Search for the cell housing the specified text and yield its [X, Y] center coordinate. 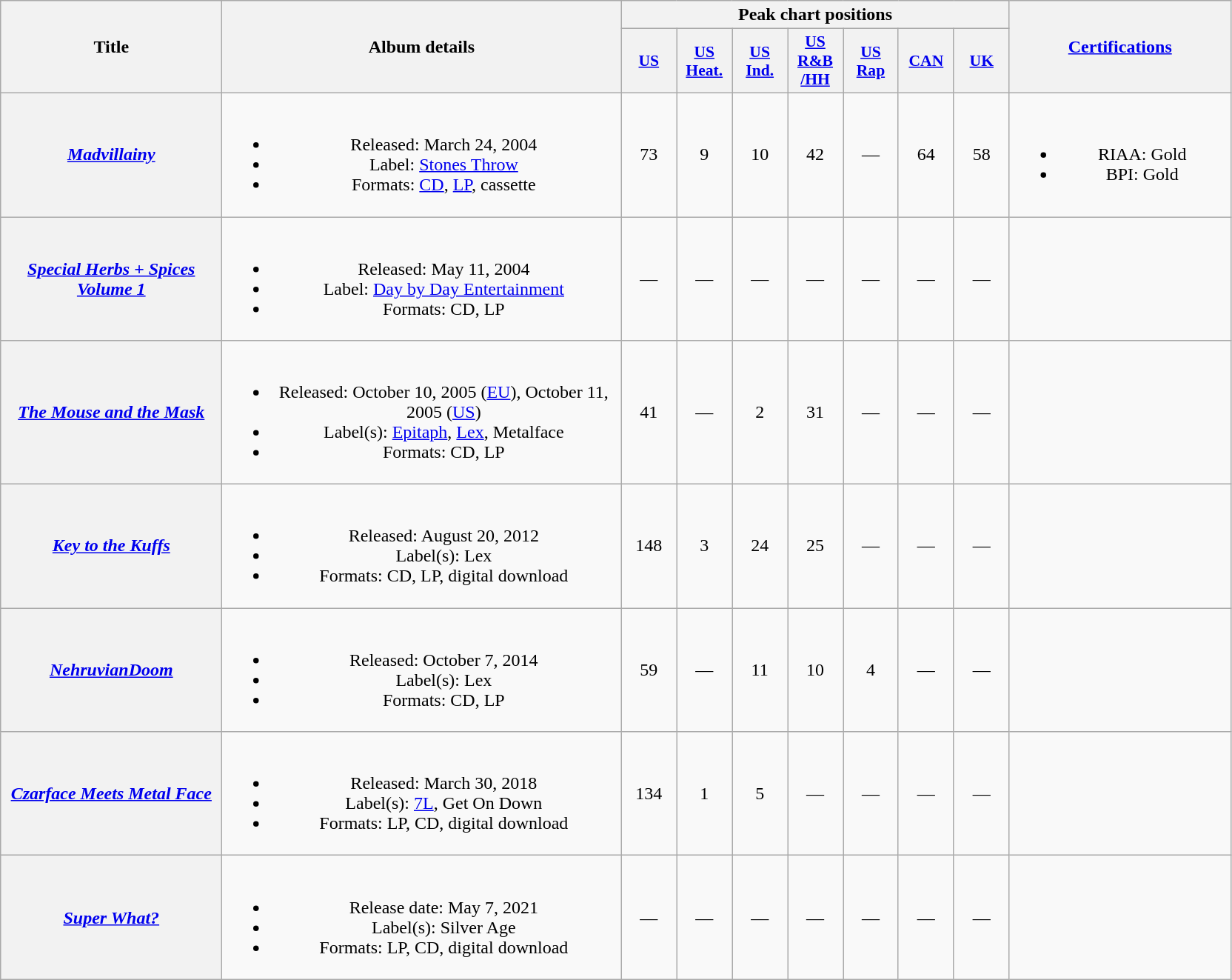
41 [649, 413]
USR&B/HH [816, 61]
CAN [925, 61]
RIAA: GoldBPI: Gold [1119, 154]
US [649, 61]
2 [760, 413]
USInd. [760, 61]
11 [760, 670]
UK [982, 61]
25 [816, 547]
Album details [422, 47]
134 [649, 794]
148 [649, 547]
Released: October 10, 2005 (EU), October 11, 2005 (US)Label(s): Epitaph, Lex, MetalfaceFormats: CD, LP [422, 413]
42 [816, 154]
Czarface Meets Metal Face [111, 794]
Super What? [111, 917]
The Mouse and the Mask [111, 413]
24 [760, 547]
31 [816, 413]
9 [705, 154]
USRap [871, 61]
Released: March 24, 2004Label: Stones ThrowFormats: CD, LP, cassette [422, 154]
Peak chart positions [815, 15]
Release date: May 7, 2021Label(s): Silver AgeFormats: LP, CD, digital download [422, 917]
Key to the Kuffs [111, 547]
USHeat. [705, 61]
Title [111, 47]
1 [705, 794]
3 [705, 547]
64 [925, 154]
73 [649, 154]
59 [649, 670]
Certifications [1119, 47]
Released: May 11, 2004Label: Day by Day EntertainmentFormats: CD, LP [422, 279]
Released: August 20, 2012Label(s): LexFormats: CD, LP, digital download [422, 547]
Released: October 7, 2014Label(s): LexFormats: CD, LP [422, 670]
58 [982, 154]
4 [871, 670]
NehruvianDoom [111, 670]
Madvillainy [111, 154]
5 [760, 794]
Released: March 30, 2018Label(s): 7L, Get On DownFormats: LP, CD, digital download [422, 794]
Special Herbs + Spices Volume 1 [111, 279]
